Extract the [x, y] coordinate from the center of the cell holding the provided text.  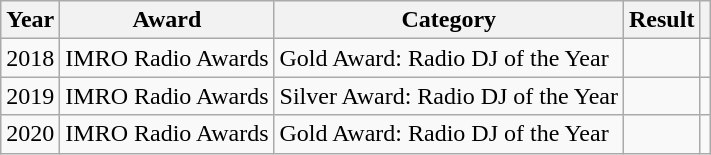
2018 [30, 58]
Category [449, 20]
Silver Award: Radio DJ of the Year [449, 96]
2020 [30, 134]
Year [30, 20]
2019 [30, 96]
Result [662, 20]
Award [167, 20]
